Identify which cell holds the provided text, then report its [X, Y] central coordinate. 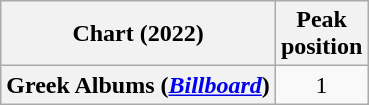
Peakposition [321, 34]
Greek Albums (Billboard) [138, 85]
1 [321, 85]
Chart (2022) [138, 34]
